Scan for the cell matching the given text and deliver its [X, Y] coordinate at center. 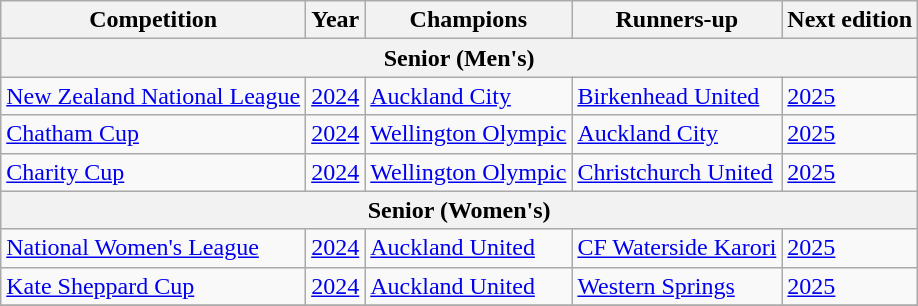
Christchurch United [677, 172]
Charity Cup [154, 172]
Western Springs [677, 286]
Chatham Cup [154, 134]
New Zealand National League [154, 96]
Senior (Men's) [460, 58]
National Women's League [154, 248]
Competition [154, 20]
Champions [468, 20]
Year [336, 20]
Senior (Women's) [460, 210]
Next edition [850, 20]
Kate Sheppard Cup [154, 286]
Birkenhead United [677, 96]
Runners-up [677, 20]
CF Waterside Karori [677, 248]
